Identify which cell holds the provided text, then report its [x, y] central coordinate. 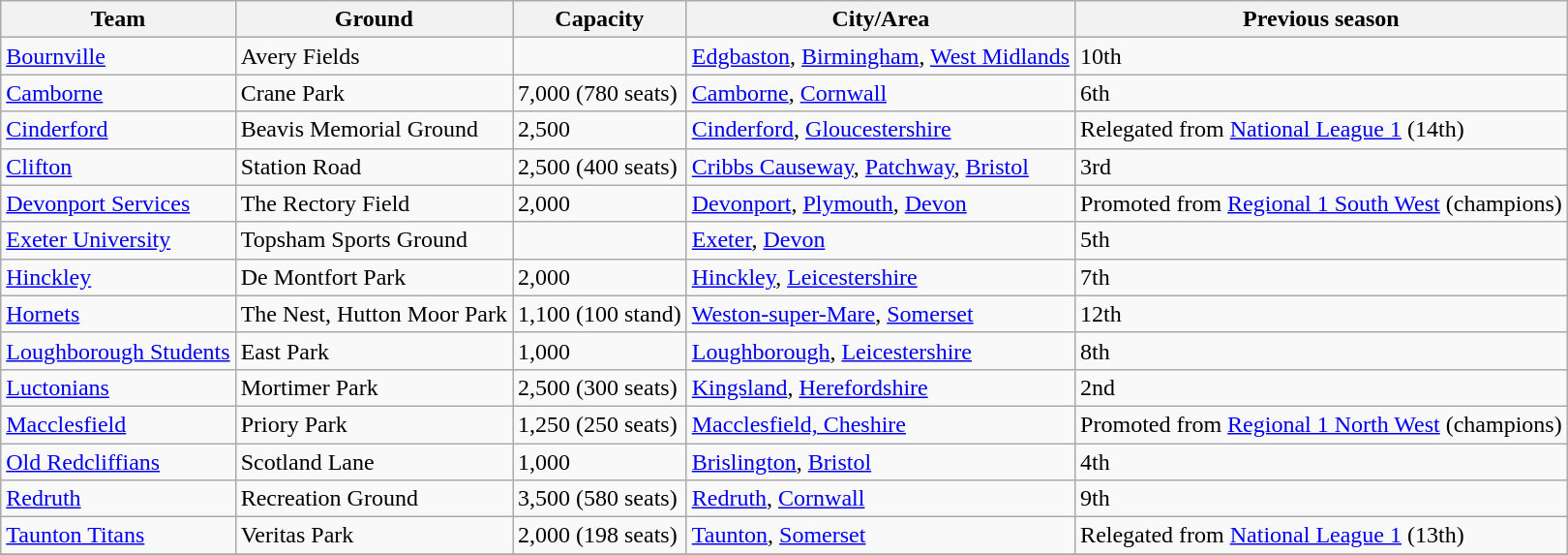
Cinderford [118, 130]
The Rectory Field [374, 203]
East Park [374, 351]
Redruth, Cornwall [881, 499]
Priory Park [374, 424]
Relegated from National League 1 (13th) [1322, 536]
Mortimer Park [374, 387]
Exeter University [118, 240]
3rd [1322, 167]
2,500 (400 seats) [600, 167]
2nd [1322, 387]
Exeter, Devon [881, 240]
Bournville [118, 56]
Promoted from Regional 1 South West (champions) [1322, 203]
Cinderford, Gloucestershire [881, 130]
Crane Park [374, 93]
1,250 (250 seats) [600, 424]
Hornets [118, 314]
Edgbaston, Birmingham, West Midlands [881, 56]
4th [1322, 462]
Avery Fields [374, 56]
Taunton Titans [118, 536]
9th [1322, 499]
Hinckley [118, 277]
Loughborough, Leicestershire [881, 351]
2,500 [600, 130]
Team [118, 19]
Recreation Ground [374, 499]
7th [1322, 277]
Luctonians [118, 387]
City/Area [881, 19]
10th [1322, 56]
Scotland Lane [374, 462]
Ground [374, 19]
Promoted from Regional 1 North West (champions) [1322, 424]
7,000 (780 seats) [600, 93]
Camborne [118, 93]
Hinckley, Leicestershire [881, 277]
De Montfort Park [374, 277]
Cribbs Causeway, Patchway, Bristol [881, 167]
Previous season [1322, 19]
Redruth [118, 499]
Brislington, Bristol [881, 462]
Weston-super-Mare, Somerset [881, 314]
Kingsland, Herefordshire [881, 387]
Capacity [600, 19]
3,500 (580 seats) [600, 499]
6th [1322, 93]
Veritas Park [374, 536]
Macclesfield [118, 424]
Clifton [118, 167]
Devonport Services [118, 203]
1,100 (100 stand) [600, 314]
Beavis Memorial Ground [374, 130]
2,000 (198 seats) [600, 536]
2,500 (300 seats) [600, 387]
Old Redcliffians [118, 462]
The Nest, Hutton Moor Park [374, 314]
8th [1322, 351]
Topsham Sports Ground [374, 240]
5th [1322, 240]
12th [1322, 314]
Devonport, Plymouth, Devon [881, 203]
Taunton, Somerset [881, 536]
Station Road [374, 167]
Loughborough Students [118, 351]
Macclesfield, Cheshire [881, 424]
Relegated from National League 1 (14th) [1322, 130]
Camborne, Cornwall [881, 93]
